Pinpoint the cell where the given text exists, returning its [X, Y] midpoint coordinate. 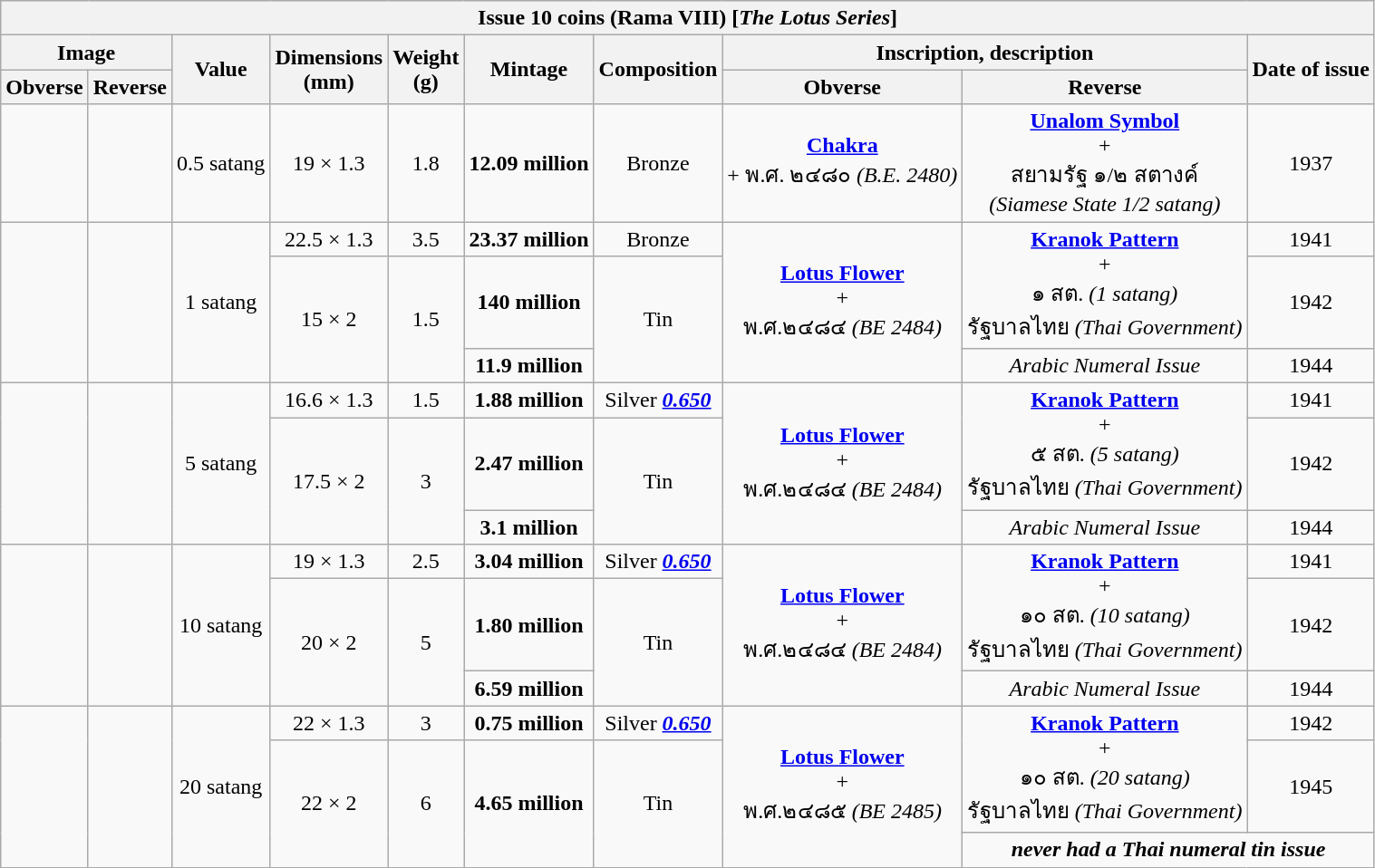
0.75 million [529, 723]
15 × 2 [329, 320]
never had a Thai numeral tin issue [1169, 850]
5 satang [220, 464]
1.88 million [529, 400]
22 × 2 [329, 804]
Chakra+ พ.ศ. ๒๔๘๐ (B.E. 2480) [843, 163]
Weight(g) [426, 70]
Inscription, description [984, 53]
Dimensions(mm) [329, 70]
16.6 × 1.3 [329, 400]
17.5 × 2 [329, 481]
Kranok Pattern+๑๐ สต. (10 satang)รัฐบาลไทย (Thai Government) [1105, 608]
0.5 satang [220, 163]
20 satang [220, 786]
140 million [529, 303]
3.5 [426, 238]
22 × 1.3 [329, 723]
Issue 10 coins (Rama VIII) [The Lotus Series] [688, 18]
3.04 million [529, 562]
1.80 million [529, 625]
12.09 million [529, 163]
2.47 million [529, 464]
6 [426, 804]
Kranok Pattern+๕ สต. (5 satang)รัฐบาลไทย (Thai Government) [1105, 447]
Kranok Pattern+๑ สต. (1 satang)รัฐบาลไทย (Thai Government) [1105, 285]
2.5 [426, 562]
Value [220, 70]
Kranok Pattern+๑๐ สต. (20 satang)รัฐบาลไทย (Thai Government) [1105, 769]
1937 [1311, 163]
Composition [658, 70]
Date of issue [1311, 70]
11.9 million [529, 366]
23.37 million [529, 238]
1.8 [426, 163]
3.1 million [529, 527]
4.65 million [529, 804]
1 satang [220, 302]
5 [426, 642]
Image [87, 53]
Unalom Symbol+สยามรัฐ ๑/๒ สตางค์(Siamese State 1/2 satang) [1105, 163]
22.5 × 1.3 [329, 238]
6.59 million [529, 689]
Lotus Flower+พ.ศ.๒๔๘๕ (BE 2485) [843, 786]
20 × 2 [329, 642]
10 satang [220, 625]
Mintage [529, 70]
1945 [1311, 786]
